Find where the given text appears and provide that cell's center as [X, Y] coordinate. 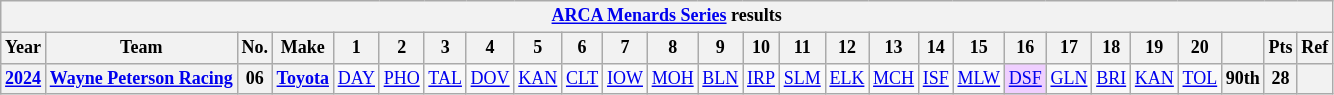
11 [802, 48]
2 [402, 48]
MOH [672, 78]
SLM [802, 78]
90th [1244, 78]
7 [626, 48]
28 [1280, 78]
IOW [626, 78]
14 [936, 48]
DSF [1025, 78]
Toyota [302, 78]
19 [1155, 48]
MCH [894, 78]
Ref [1315, 48]
9 [720, 48]
Team [141, 48]
Make [302, 48]
17 [1069, 48]
No. [254, 48]
Year [24, 48]
13 [894, 48]
10 [762, 48]
4 [490, 48]
1 [356, 48]
15 [978, 48]
6 [582, 48]
ELK [847, 78]
DOV [490, 78]
DAY [356, 78]
IRP [762, 78]
BLN [720, 78]
8 [672, 48]
PHO [402, 78]
ISF [936, 78]
BRI [1112, 78]
ARCA Menards Series results [667, 16]
GLN [1069, 78]
5 [538, 48]
16 [1025, 48]
TAL [445, 78]
MLW [978, 78]
TOL [1200, 78]
20 [1200, 48]
12 [847, 48]
CLT [582, 78]
06 [254, 78]
2024 [24, 78]
18 [1112, 48]
Pts [1280, 48]
Wayne Peterson Racing [141, 78]
3 [445, 48]
